Scan for the cell matching the given text and deliver its [x, y] coordinate at center. 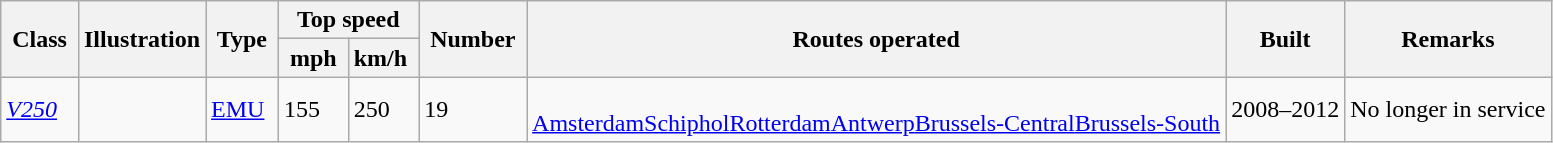
19 [473, 110]
250 [383, 110]
EMU [242, 110]
Illustration [142, 39]
Routes operated [876, 39]
155 [313, 110]
V250 [40, 110]
AmsterdamSchipholRotterdamAntwerpBrussels-CentralBrussels-South [876, 110]
Class [40, 39]
Top speed [348, 20]
mph [313, 58]
No longer in service [1448, 110]
km/h [383, 58]
Type [242, 39]
Number [473, 39]
Remarks [1448, 39]
2008–2012 [1286, 110]
Built [1286, 39]
